Detect which cell encompasses the target text, then output its [x, y] center coordinate. 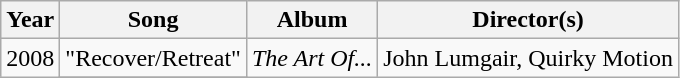
Song [154, 20]
2008 [30, 58]
Album [312, 20]
Director(s) [528, 20]
John Lumgair, Quirky Motion [528, 58]
Year [30, 20]
The Art Of... [312, 58]
"Recover/Retreat" [154, 58]
